Pinpoint the cell where the given text exists, returning its [x, y] midpoint coordinate. 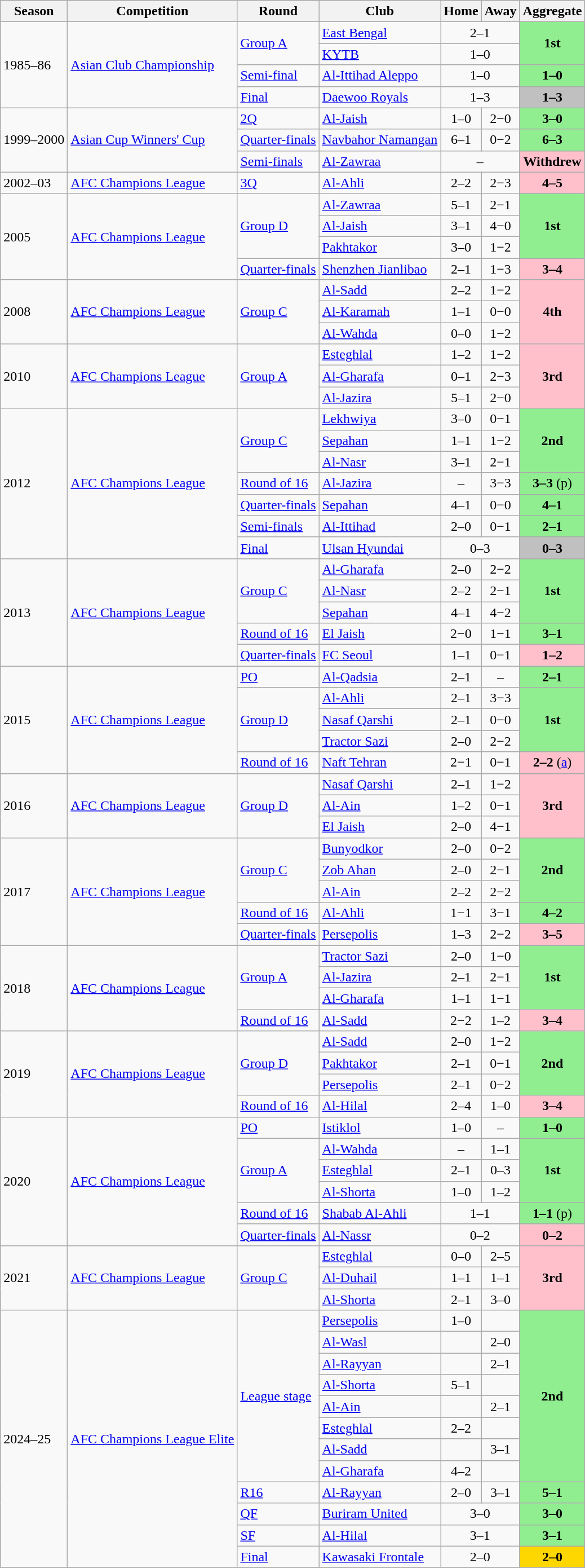
Shabab Al-Ahli [380, 1213]
4−1 [500, 827]
QF [278, 1514]
Round [278, 11]
Away [500, 11]
Al-Nassr [380, 1235]
Buriram United [380, 1514]
2008 [34, 312]
2017 [34, 891]
3–5 [552, 934]
Istiklol [380, 1127]
Al-Qadsia [380, 677]
2018 [34, 988]
4–5 [552, 183]
Daewoo Royals [380, 97]
4th [552, 312]
2015 [34, 720]
1–1 (p) [552, 1213]
2024–25 [34, 1439]
Al-Duhail [380, 1278]
Al-Karamah [380, 312]
Home [461, 11]
Bunyodkor [380, 848]
0–1 [461, 376]
R16 [278, 1492]
Season [34, 11]
2–5 [500, 1256]
1−0 [500, 956]
Navbahor Namangan [380, 140]
Competition [152, 11]
3−1 [500, 913]
2–4 [461, 1106]
Kawasaki Frontale [380, 1557]
SF [278, 1535]
2021 [34, 1278]
Asian Club Championship [152, 65]
KYTB [380, 54]
2019 [34, 1074]
1985–86 [34, 65]
East Bengal [380, 33]
Naft Tehran [380, 763]
Al-Ittihad [380, 526]
3Q [278, 183]
4−0 [500, 226]
League stage [278, 1396]
2013 [34, 612]
2020 [34, 1181]
Shenzhen Jianlibao [380, 269]
6–1 [461, 140]
1−3 [500, 269]
2–2 (a) [552, 763]
FC Seoul [380, 655]
Semi-final [278, 76]
2Q [278, 118]
3–3 (p) [552, 483]
Club [380, 11]
2002–03 [34, 183]
Lekhwiya [380, 419]
2005 [34, 236]
Al-Ittihad Aleppo [380, 76]
2010 [34, 376]
Asian Cup Winners' Cup [152, 140]
1999–2000 [34, 140]
2012 [34, 483]
Ulsan Hyundai [380, 548]
6–3 [552, 140]
AFC Champions League Elite [152, 1439]
4−2 [500, 612]
Aggregate [552, 11]
Al-Wasl [380, 1342]
Zob Ahan [380, 870]
2016 [34, 805]
Withdrew [552, 161]
